Provide the (x, y) coordinate of the cell's center where the given text is located.  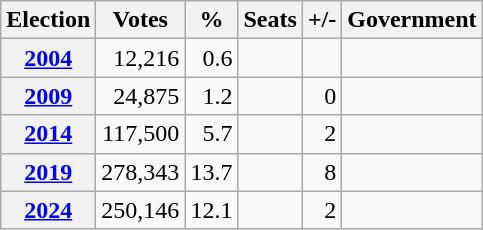
+/- (322, 20)
% (212, 20)
117,500 (140, 134)
2019 (48, 172)
12,216 (140, 58)
250,146 (140, 210)
5.7 (212, 134)
0.6 (212, 58)
1.2 (212, 96)
Votes (140, 20)
Election (48, 20)
0 (322, 96)
8 (322, 172)
24,875 (140, 96)
Government (412, 20)
2014 (48, 134)
Seats (270, 20)
278,343 (140, 172)
13.7 (212, 172)
2004 (48, 58)
2009 (48, 96)
2024 (48, 210)
12.1 (212, 210)
